Return the (x, y) coordinate for the center point of the cell that contains the specified text.  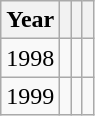
1999 (30, 96)
Year (30, 20)
1998 (30, 58)
